Scan for the cell matching the given text and deliver its (x, y) coordinate at center. 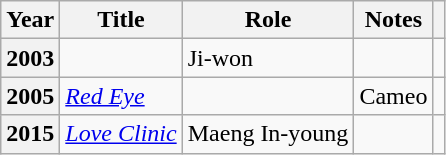
2005 (30, 96)
2003 (30, 58)
Love Clinic (121, 134)
2015 (30, 134)
Ji-won (268, 58)
Cameo (394, 96)
Red Eye (121, 96)
Role (268, 20)
Notes (394, 20)
Maeng In-young (268, 134)
Title (121, 20)
Year (30, 20)
